Provide the (X, Y) coordinate of the cell's center where the given text is located.  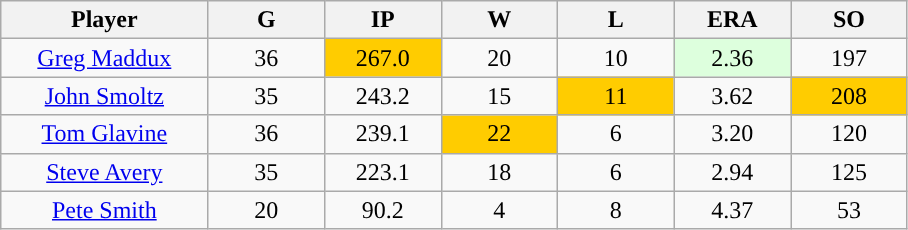
18 (500, 172)
90.2 (382, 210)
11 (616, 96)
Greg Maddux (104, 58)
3.20 (732, 134)
239.1 (382, 134)
Steve Avery (104, 172)
4.37 (732, 210)
10 (616, 58)
John Smoltz (104, 96)
IP (382, 20)
Tom Glavine (104, 134)
125 (850, 172)
Player (104, 20)
15 (500, 96)
SO (850, 20)
G (266, 20)
53 (850, 210)
223.1 (382, 172)
4 (500, 210)
2.36 (732, 58)
W (500, 20)
197 (850, 58)
2.94 (732, 172)
267.0 (382, 58)
208 (850, 96)
Pete Smith (104, 210)
3.62 (732, 96)
120 (850, 134)
L (616, 20)
ERA (732, 20)
8 (616, 210)
243.2 (382, 96)
22 (500, 134)
